Provide the (x, y) coordinate of the cell's center where the given text is located.  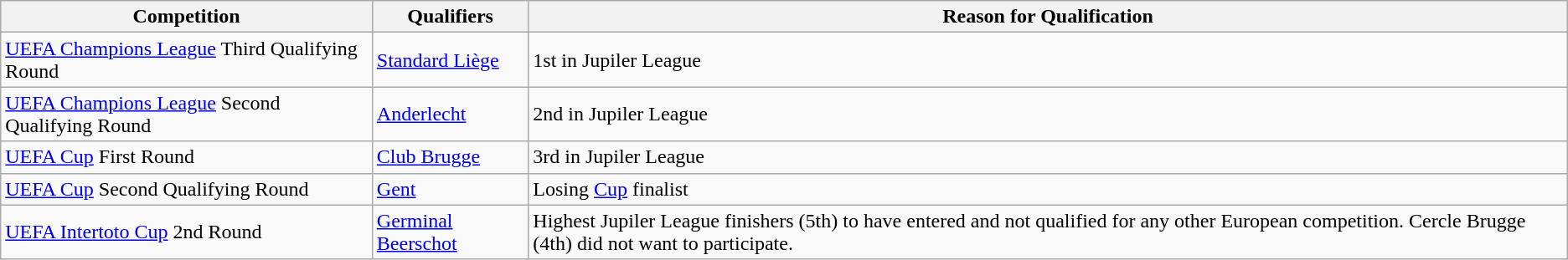
Germinal Beerschot (451, 232)
2nd in Jupiler League (1048, 114)
1st in Jupiler League (1048, 60)
UEFA Cup First Round (187, 157)
Qualifiers (451, 17)
UEFA Champions League Third Qualifying Round (187, 60)
UEFA Champions League Second Qualifying Round (187, 114)
3rd in Jupiler League (1048, 157)
Competition (187, 17)
Standard Liège (451, 60)
UEFA Intertoto Cup 2nd Round (187, 232)
Reason for Qualification (1048, 17)
Club Brugge (451, 157)
UEFA Cup Second Qualifying Round (187, 189)
Losing Cup finalist (1048, 189)
Gent (451, 189)
Anderlecht (451, 114)
